Extract the [x, y] coordinate from the center of the cell holding the provided text.  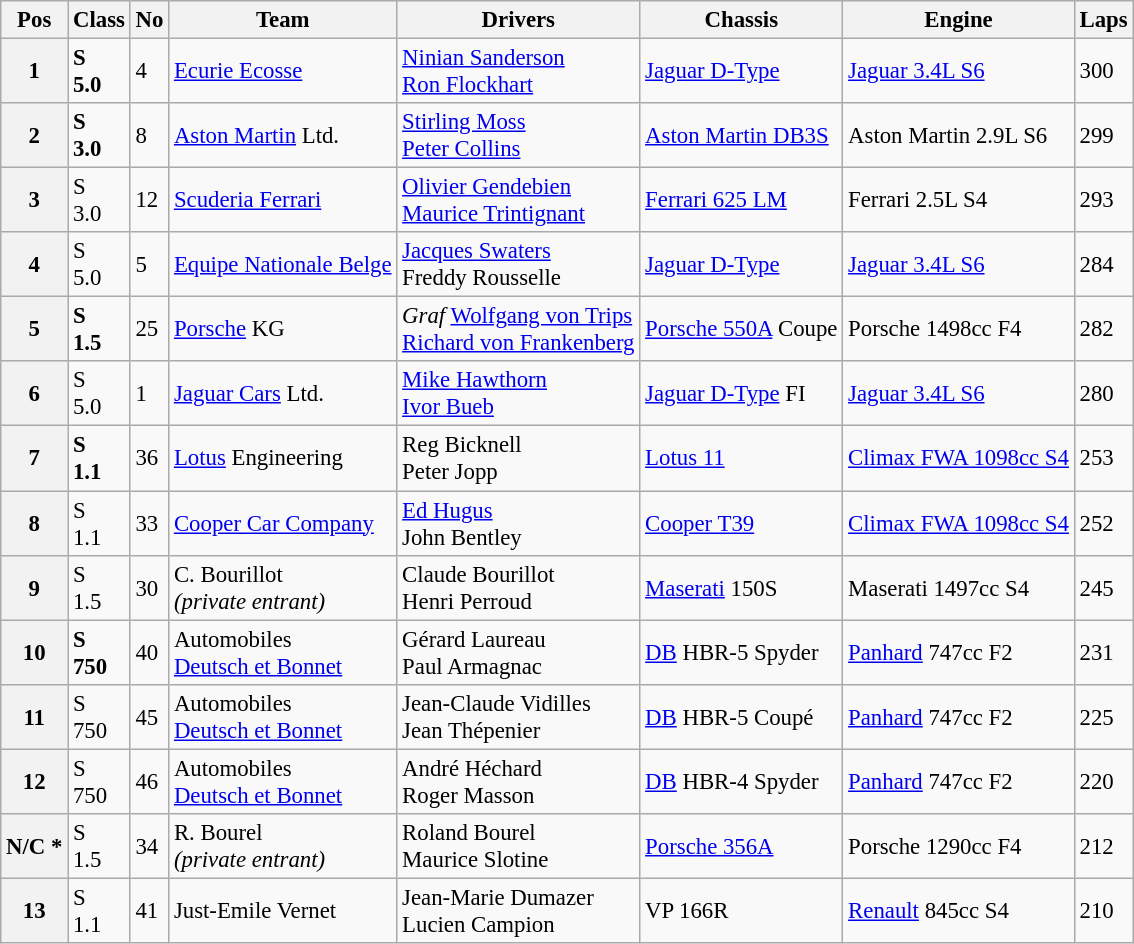
212 [1104, 846]
Porsche 356A [742, 846]
210 [1104, 910]
DB HBR-5 Coupé [742, 716]
284 [1104, 264]
André Héchard Roger Masson [518, 782]
Porsche 1498cc F4 [958, 330]
No [149, 20]
30 [149, 588]
Jaguar Cars Ltd. [283, 394]
280 [1104, 394]
Class [100, 20]
Laps [1104, 20]
Mike Hawthorn Ivor Bueb [518, 394]
Gérard Laureau Paul Armagnac [518, 652]
Jaguar D-Type FI [742, 394]
Aston Martin 2.9L S6 [958, 136]
Ferrari 625 LM [742, 200]
Ecurie Ecosse [283, 72]
11 [34, 716]
Jean-Marie Dumazer Lucien Campion [518, 910]
Porsche KG [283, 330]
Porsche 1290cc F4 [958, 846]
Jacques Swaters Freddy Rousselle [518, 264]
Renault 845cc S4 [958, 910]
46 [149, 782]
Reg Bicknell Peter Jopp [518, 458]
DB HBR-5 Spyder [742, 652]
Just-Emile Vernet [283, 910]
220 [1104, 782]
Lotus Engineering [283, 458]
45 [149, 716]
13 [34, 910]
Lotus 11 [742, 458]
299 [1104, 136]
Ferrari 2.5L S4 [958, 200]
231 [1104, 652]
Roland Bourel Maurice Slotine [518, 846]
41 [149, 910]
Equipe Nationale Belge [283, 264]
40 [149, 652]
3 [34, 200]
10 [34, 652]
Pos [34, 20]
253 [1104, 458]
33 [149, 524]
36 [149, 458]
282 [1104, 330]
Stirling Moss Peter Collins [518, 136]
293 [1104, 200]
2 [34, 136]
Cooper Car Company [283, 524]
Scuderia Ferrari [283, 200]
Aston Martin Ltd. [283, 136]
DB HBR-4 Spyder [742, 782]
225 [1104, 716]
Engine [958, 20]
Graf Wolfgang von Trips Richard von Frankenberg [518, 330]
Maserati 1497cc S4 [958, 588]
25 [149, 330]
R. Bourel(private entrant) [283, 846]
N/C * [34, 846]
7 [34, 458]
Drivers [518, 20]
Ed Hugus John Bentley [518, 524]
300 [1104, 72]
Jean-Claude Vidilles Jean Thépenier [518, 716]
Porsche 550A Coupe [742, 330]
Maserati 150S [742, 588]
Aston Martin DB3S [742, 136]
Team [283, 20]
6 [34, 394]
Olivier Gendebien Maurice Trintignant [518, 200]
245 [1104, 588]
Claude Bourillot Henri Perroud [518, 588]
34 [149, 846]
9 [34, 588]
Ninian Sanderson Ron Flockhart [518, 72]
252 [1104, 524]
Chassis [742, 20]
Cooper T39 [742, 524]
C. Bourillot(private entrant) [283, 588]
VP 166R [742, 910]
